Identify which cell holds the provided text, then report its [X, Y] central coordinate. 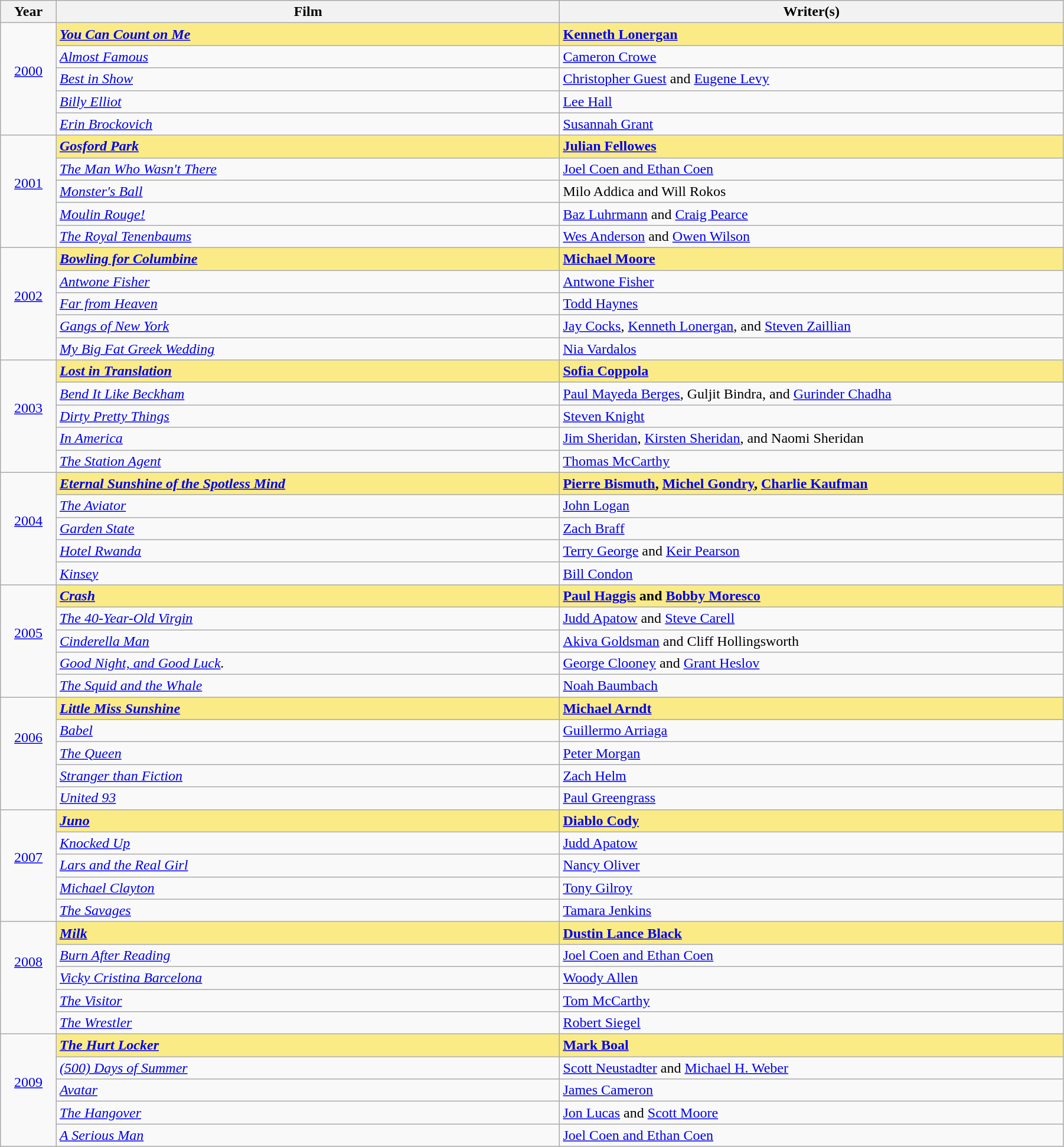
Cinderella Man [308, 641]
Mark Boal [811, 1045]
2008 [28, 978]
Cameron Crowe [811, 57]
Judd Apatow and Steve Carell [811, 618]
Michael Arndt [811, 708]
Jim Sheridan, Kirsten Sheridan, and Naomi Sheridan [811, 439]
Far from Heaven [308, 304]
Gosford Park [308, 146]
2003 [28, 416]
George Clooney and Grant Heslov [811, 664]
Milk [308, 933]
In America [308, 439]
Year [28, 12]
Moulin Rouge! [308, 214]
The 40-Year-Old Virgin [308, 618]
Garden State [308, 528]
Kenneth Lonergan [811, 34]
Peter Morgan [811, 753]
Monster's Ball [308, 191]
The Hurt Locker [308, 1045]
Pierre Bismuth, Michel Gondry, Charlie Kaufman [811, 483]
Baz Luhrmann and Craig Pearce [811, 214]
2005 [28, 641]
The Aviator [308, 506]
Good Night, and Good Luck. [308, 664]
Bowling for Columbine [308, 259]
Vicky Cristina Barcelona [308, 978]
Susannah Grant [811, 124]
You Can Count on Me [308, 34]
Jon Lucas and Scott Moore [811, 1113]
Babel [308, 731]
2000 [28, 79]
The Man Who Wasn't There [308, 169]
Terry George and Keir Pearson [811, 551]
Burn After Reading [308, 955]
The Wrestler [308, 1023]
Kinsey [308, 573]
Writer(s) [811, 12]
A Serious Man [308, 1135]
United 93 [308, 798]
Paul Greengrass [811, 798]
Juno [308, 821]
Lee Hall [811, 102]
Diablo Cody [811, 821]
Nia Vardalos [811, 349]
Judd Apatow [811, 843]
Best in Show [308, 79]
Knocked Up [308, 843]
The Station Agent [308, 461]
The Hangover [308, 1113]
Thomas McCarthy [811, 461]
Paul Mayeda Berges, Guljit Bindra, and Gurinder Chadha [811, 394]
Tony Gilroy [811, 888]
Little Miss Sunshine [308, 708]
The Savages [308, 910]
Hotel Rwanda [308, 551]
Lars and the Real Girl [308, 865]
The Visitor [308, 1001]
2007 [28, 865]
2001 [28, 191]
Jay Cocks, Kenneth Lonergan, and Steven Zaillian [811, 326]
John Logan [811, 506]
The Queen [308, 753]
Lost in Translation [308, 371]
Bend It Like Beckham [308, 394]
Noah Baumbach [811, 686]
Zach Helm [811, 776]
The Royal Tenenbaums [308, 236]
Wes Anderson and Owen Wilson [811, 236]
Scott Neustadter and Michael H. Weber [811, 1068]
Todd Haynes [811, 304]
Tom McCarthy [811, 1001]
Film [308, 12]
Michael Clayton [308, 888]
Michael Moore [811, 259]
Gangs of New York [308, 326]
Dirty Pretty Things [308, 416]
My Big Fat Greek Wedding [308, 349]
The Squid and the Whale [308, 686]
Crash [308, 596]
Bill Condon [811, 573]
Sofia Coppola [811, 371]
Woody Allen [811, 978]
Paul Haggis and Bobby Moresco [811, 596]
Milo Addica and Will Rokos [811, 191]
Zach Braff [811, 528]
Billy Elliot [308, 102]
Christopher Guest and Eugene Levy [811, 79]
Steven Knight [811, 416]
Dustin Lance Black [811, 933]
Nancy Oliver [811, 865]
Almost Famous [308, 57]
Guillermo Arriaga [811, 731]
(500) Days of Summer [308, 1068]
Avatar [308, 1090]
Robert Siegel [811, 1023]
2006 [28, 753]
2004 [28, 528]
Stranger than Fiction [308, 776]
Julian Fellowes [811, 146]
Tamara Jenkins [811, 910]
2002 [28, 303]
Eternal Sunshine of the Spotless Mind [308, 483]
Erin Brockovich [308, 124]
2009 [28, 1090]
Akiva Goldsman and Cliff Hollingsworth [811, 641]
James Cameron [811, 1090]
